For the text-containing cell, return its midpoint in (x, y) coordinate format. 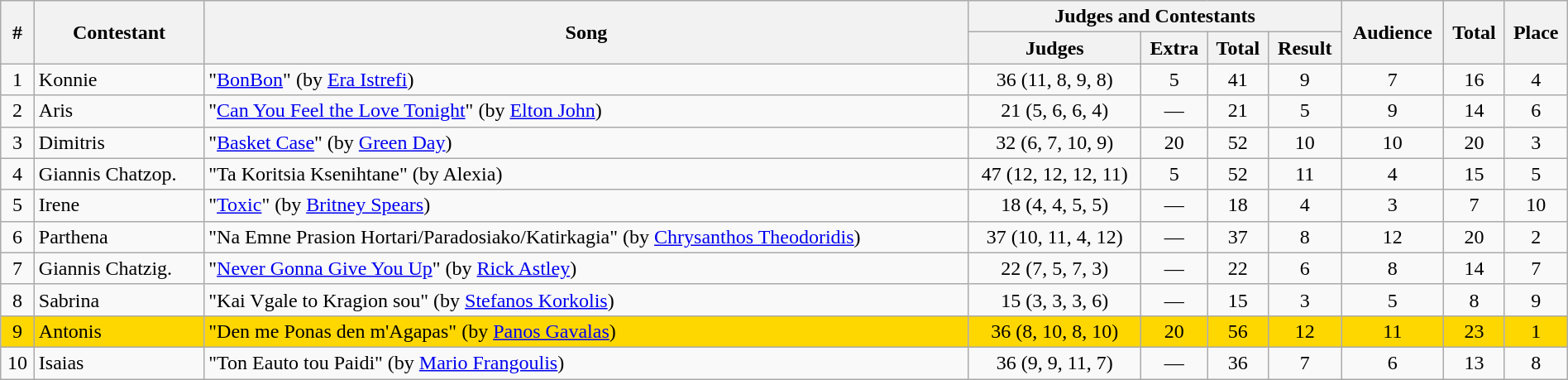
Giannis Chatzig. (119, 268)
Parthena (119, 237)
36 (9, 9, 11, 7) (1054, 363)
"Toxic" (by Britney Spears) (586, 205)
18 (4, 4, 5, 5) (1054, 205)
Konnie (119, 79)
16 (1474, 79)
Sabrina (119, 300)
18 (1237, 205)
"Basket Case" (by Green Day) (586, 142)
Judges (1054, 48)
Extra (1174, 48)
37 (1237, 237)
13 (1474, 363)
36 (1237, 363)
Irene (119, 205)
Dimitris (119, 142)
Contestant (119, 32)
22 (7, 5, 7, 3) (1054, 268)
Song (586, 32)
21 (1237, 111)
"Never Gonna Give You Up" (by Rick Astley) (586, 268)
"Ton Eauto tou Paidi" (by Mario Frangoulis) (586, 363)
Judges and Contestants (1154, 17)
"Can You Feel the Love Tonight" (by Elton John) (586, 111)
36 (11, 8, 9, 8) (1054, 79)
23 (1474, 331)
37 (10, 11, 4, 12) (1054, 237)
Giannis Chatzop. (119, 174)
"Na Emne Prasion Hortari/Paradosiako/Katirkagia" (by Chrysanthos Theodoridis) (586, 237)
22 (1237, 268)
21 (5, 6, 6, 4) (1054, 111)
41 (1237, 79)
Antonis (119, 331)
Audience (1393, 32)
32 (6, 7, 10, 9) (1054, 142)
15 (3, 3, 3, 6) (1054, 300)
Result (1305, 48)
"Den me Ponas den m'Agapas" (by Panos Gavalas) (586, 331)
Aris (119, 111)
"Kai Vgale to Kragion sou" (by Stefanos Korkolis) (586, 300)
"BonBon" (by Era Istrefi) (586, 79)
# (18, 32)
47 (12, 12, 12, 11) (1054, 174)
Place (1536, 32)
"Ta Koritsia Ksenihtane" (by Alexia) (586, 174)
36 (8, 10, 8, 10) (1054, 331)
56 (1237, 331)
Isaias (119, 363)
